Identify which cell holds the provided text, then report its (X, Y) central coordinate. 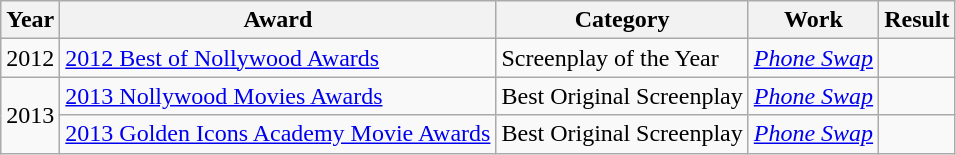
Category (622, 20)
2013 (30, 115)
2013 Nollywood Movies Awards (278, 96)
Result (917, 20)
Screenplay of the Year (622, 58)
Year (30, 20)
2012 Best of Nollywood Awards (278, 58)
Award (278, 20)
2013 Golden Icons Academy Movie Awards (278, 134)
Work (813, 20)
2012 (30, 58)
